Output the [x, y] coordinate of the center of the cell containing the given text.  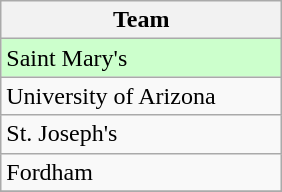
Team [142, 20]
Fordham [142, 172]
St. Joseph's [142, 134]
University of Arizona [142, 96]
Saint Mary's [142, 58]
